Return the [x, y] coordinate for the center point of the cell that contains the specified text.  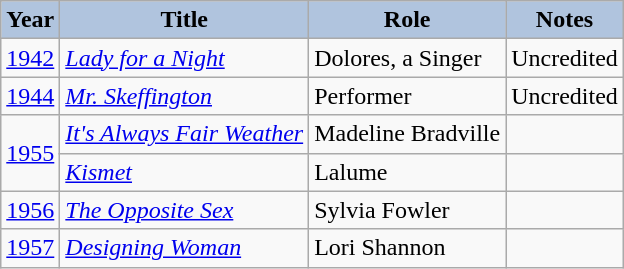
Year [30, 20]
Lady for a Night [184, 58]
1955 [30, 153]
Designing Woman [184, 248]
1956 [30, 210]
The Opposite Sex [184, 210]
Notes [565, 20]
Lalume [408, 172]
Title [184, 20]
1944 [30, 96]
Dolores, a Singer [408, 58]
Lori Shannon [408, 248]
Role [408, 20]
Kismet [184, 172]
It's Always Fair Weather [184, 134]
Performer [408, 96]
Mr. Skeffington [184, 96]
1942 [30, 58]
Madeline Bradville [408, 134]
1957 [30, 248]
Sylvia Fowler [408, 210]
